Identify which cell holds the provided text, then report its (X, Y) central coordinate. 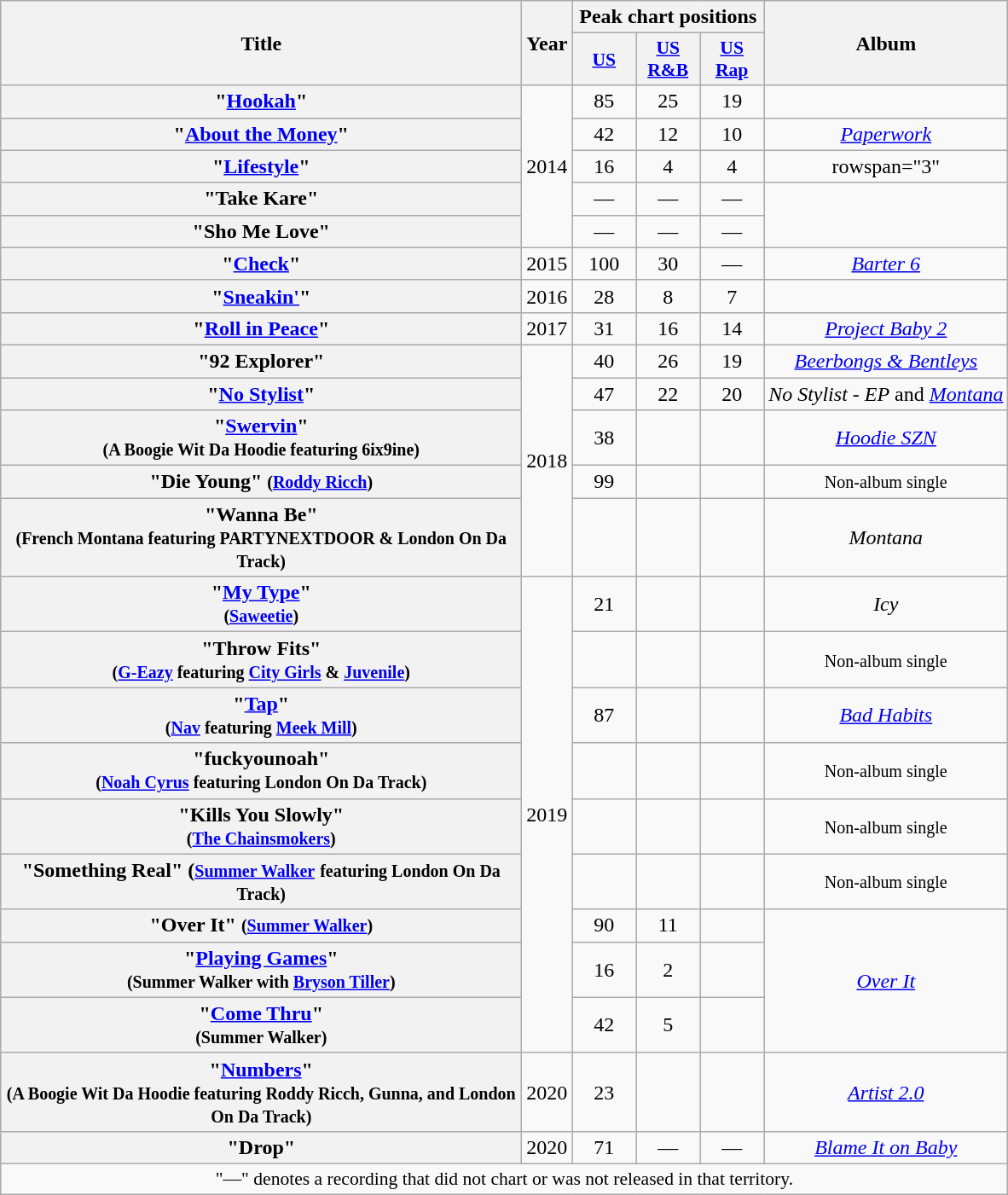
Artist 2.0 (886, 1092)
2 (669, 969)
23 (604, 1092)
Year (547, 43)
"Swervin"(A Boogie Wit Da Hoodie featuring 6ix9ine) (261, 438)
25 (669, 102)
Icy (886, 604)
"Roll in Peace" (261, 328)
2019 (547, 815)
"Drop" (261, 1147)
"Numbers"(A Boogie Wit Da Hoodie featuring Roddy Ricch, Gunna, and London On Da Track) (261, 1092)
5 (669, 1025)
Barter 6 (886, 264)
2016 (547, 296)
"Lifestyle" (261, 166)
"My Type"(Saweetie) (261, 604)
"Die Young" (Roddy Ricch) (261, 482)
7 (732, 296)
"92 Explorer" (261, 361)
Peak chart positions (669, 17)
"Wanna Be"(French Montana featuring PARTYNEXTDOOR & London On Da Track) (261, 537)
"Throw Fits"(G-Eazy featuring City Girls & Juvenile) (261, 660)
"Sho Me Love" (261, 231)
71 (604, 1147)
US R&B (669, 60)
30 (669, 264)
rowspan="3" (886, 166)
"Playing Games"(Summer Walker with Bryson Tiller) (261, 969)
2014 (547, 166)
Bad Habits (886, 715)
US Rap (732, 60)
40 (604, 361)
11 (669, 925)
"Over It" (Summer Walker) (261, 925)
Project Baby 2 (886, 328)
"Come Thru"(Summer Walker) (261, 1025)
28 (604, 296)
Beerbongs & Bentleys (886, 361)
100 (604, 264)
Blame It on Baby (886, 1147)
"—" denotes a recording that did not chart or was not released in that territory. (505, 1179)
26 (669, 361)
31 (604, 328)
10 (732, 134)
Over It (886, 981)
"Check" (261, 264)
2015 (547, 264)
20 (732, 393)
90 (604, 925)
"Tap"(Nav featuring Meek Mill) (261, 715)
Hoodie SZN (886, 438)
US (604, 60)
Paperwork (886, 134)
"Something Real" (Summer Walker featuring London On Da Track) (261, 882)
"No Stylist" (261, 393)
21 (604, 604)
"Take Kare" (261, 199)
87 (604, 715)
8 (669, 296)
Montana (886, 537)
99 (604, 482)
"fuckyounoah"(Noah Cyrus featuring London On Da Track) (261, 771)
Title (261, 43)
"Sneakin'" (261, 296)
47 (604, 393)
No Stylist - EP and Montana (886, 393)
"About the Money" (261, 134)
Album (886, 43)
12 (669, 134)
2017 (547, 328)
85 (604, 102)
38 (604, 438)
2018 (547, 461)
"Kills You Slowly"(The Chainsmokers) (261, 826)
"Hookah" (261, 102)
22 (669, 393)
14 (732, 328)
